For the text-containing cell, return its midpoint in (x, y) coordinate format. 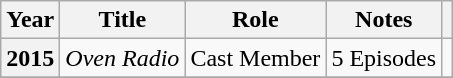
Role (256, 20)
5 Episodes (384, 58)
Oven Radio (122, 58)
Title (122, 20)
2015 (30, 58)
Cast Member (256, 58)
Year (30, 20)
Notes (384, 20)
